Provide the [X, Y] coordinate of the cell's center where the given text is located.  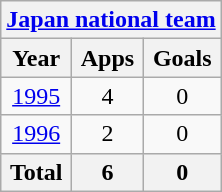
Goals [182, 58]
4 [108, 96]
Apps [108, 58]
1996 [36, 134]
6 [108, 172]
Total [36, 172]
2 [108, 134]
Year [36, 58]
Japan national team [111, 20]
1995 [36, 96]
